Provide the [x, y] coordinate of the cell's center where the given text is located.  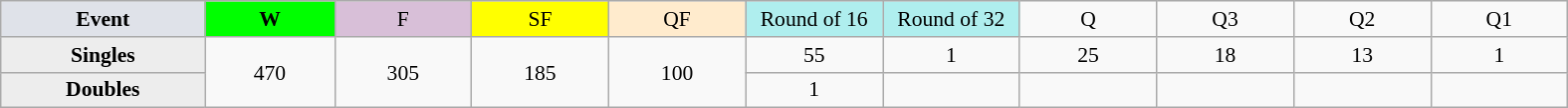
305 [403, 72]
Q3 [1226, 19]
25 [1088, 55]
SF [541, 19]
F [403, 19]
QF [677, 19]
Singles [104, 55]
100 [677, 72]
55 [814, 55]
18 [1226, 55]
470 [270, 72]
Round of 16 [814, 19]
Q2 [1362, 19]
Q1 [1499, 19]
Q [1088, 19]
W [270, 19]
Doubles [104, 90]
Round of 32 [951, 19]
185 [541, 72]
Event [104, 19]
13 [1362, 55]
